Determine the (x, y) coordinate at the center of the cell enclosing the given text.  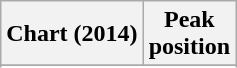
Chart (2014) (72, 34)
Peakposition (189, 34)
